Scan for the cell matching the given text and deliver its (X, Y) coordinate at center. 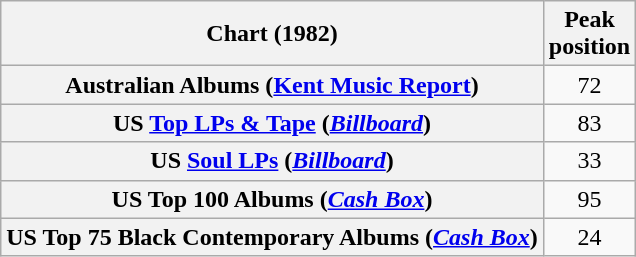
95 (589, 199)
US Top 75 Black Contemporary Albums (Cash Box) (272, 237)
24 (589, 237)
US Top 100 Albums (Cash Box) (272, 199)
Australian Albums (Kent Music Report) (272, 85)
83 (589, 123)
33 (589, 161)
Chart (1982) (272, 34)
72 (589, 85)
US Soul LPs (Billboard) (272, 161)
Peakposition (589, 34)
US Top LPs & Tape (Billboard) (272, 123)
